For the text-containing cell, return its midpoint in [X, Y] coordinate format. 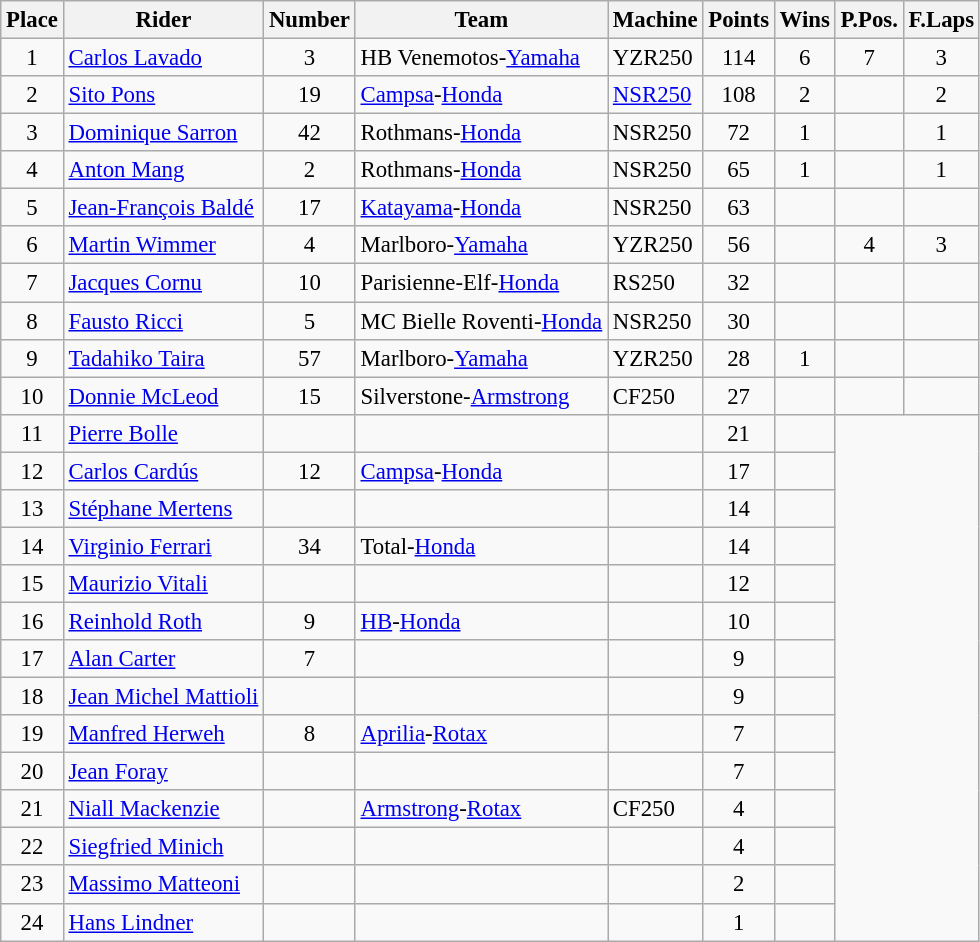
42 [310, 133]
Manfred Herweh [163, 734]
F.Laps [941, 20]
27 [738, 396]
Number [310, 20]
Reinhold Roth [163, 621]
HB Venemotos-Yamaha [481, 58]
Niall Mackenzie [163, 809]
11 [32, 433]
Silverstone-Armstrong [481, 396]
HB-Honda [481, 621]
13 [32, 509]
Tadahiko Taira [163, 358]
Massimo Matteoni [163, 885]
Anton Mang [163, 170]
Maurizio Vitali [163, 584]
RS250 [656, 283]
16 [32, 621]
Rider [163, 20]
Jean-François Baldé [163, 208]
63 [738, 208]
20 [32, 772]
Virginio Ferrari [163, 546]
Total-Honda [481, 546]
Stéphane Mertens [163, 509]
Place [32, 20]
P.Pos. [869, 20]
Katayama-Honda [481, 208]
18 [32, 697]
114 [738, 58]
72 [738, 133]
22 [32, 847]
Siegfried Minich [163, 847]
24 [32, 922]
23 [32, 885]
Jean Foray [163, 772]
Team [481, 20]
Sito Pons [163, 95]
34 [310, 546]
56 [738, 245]
Alan Carter [163, 659]
Pierre Bolle [163, 433]
Hans Lindner [163, 922]
65 [738, 170]
30 [738, 321]
28 [738, 358]
Carlos Lavado [163, 58]
Donnie McLeod [163, 396]
Martin Wimmer [163, 245]
Dominique Sarron [163, 133]
Machine [656, 20]
108 [738, 95]
Armstrong-Rotax [481, 809]
Points [738, 20]
Jean Michel Mattioli [163, 697]
Fausto Ricci [163, 321]
Carlos Cardús [163, 471]
32 [738, 283]
Wins [804, 20]
57 [310, 358]
Parisienne-Elf-Honda [481, 283]
Aprilia-Rotax [481, 734]
Jacques Cornu [163, 283]
MC Bielle Roventi-Honda [481, 321]
